Provide the (x, y) coordinate of the cell's center where the given text is located.  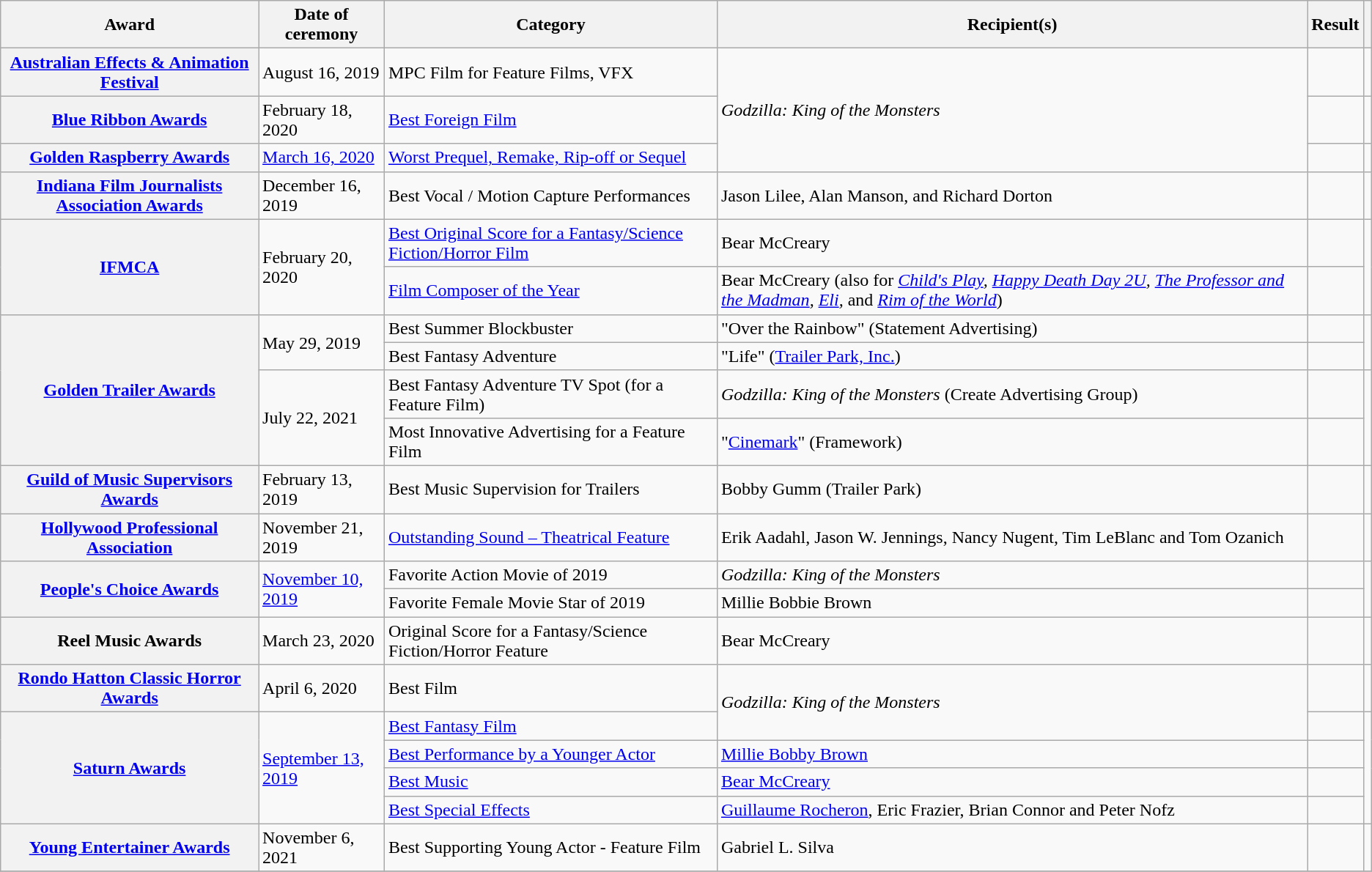
Gabriel L. Silva (1011, 847)
Category (550, 25)
February 13, 2019 (322, 489)
Most Innovative Advertising for a Feature Film (550, 441)
November 21, 2019 (322, 536)
December 16, 2019 (322, 195)
Best Performance by a Younger Actor (550, 754)
Golden Trailer Awards (130, 390)
Original Score for a Fantasy/Science Fiction/Horror Feature (550, 640)
Millie Bobby Brown (1011, 754)
Best Summer Blockbuster (550, 328)
Reel Music Awards (130, 640)
Best Supporting Young Actor - Feature Film (550, 847)
Favorite Female Movie Star of 2019 (550, 603)
Saturn Awards (130, 768)
August 16, 2019 (322, 72)
Best Fantasy Adventure TV Spot (for a Feature Film) (550, 394)
September 13, 2019 (322, 768)
Young Entertainer Awards (130, 847)
"Over the Rainbow" (Statement Advertising) (1011, 328)
Godzilla: King of the Monsters (Create Advertising Group) (1011, 394)
February 20, 2020 (322, 267)
Result (1335, 25)
Erik Aadahl, Jason W. Jennings, Nancy Nugent, Tim LeBlanc and Tom Ozanich (1011, 536)
Millie Bobbie Brown (1011, 603)
People's Choice Awards (130, 589)
IFMCA (130, 267)
Best Special Effects (550, 810)
February 18, 2020 (322, 120)
Recipient(s) (1011, 25)
Best Fantasy Adventure (550, 356)
July 22, 2021 (322, 418)
MPC Film for Feature Films, VFX (550, 72)
Best Music (550, 782)
Jason Lilee, Alan Manson, and Richard Dorton (1011, 195)
Outstanding Sound – Theatrical Feature (550, 536)
Bobby Gumm (Trailer Park) (1011, 489)
Bear McCreary (also for Child's Play, Happy Death Day 2U, The Professor and the Madman, Eli, and Rim of the World) (1011, 290)
Rondo Hatton Classic Horror Awards (130, 689)
Best Foreign Film (550, 120)
November 10, 2019 (322, 589)
Guild of Music Supervisors Awards (130, 489)
Best Fantasy Film (550, 726)
Film Composer of the Year (550, 290)
November 6, 2021 (322, 847)
"Cinemark" (Framework) (1011, 441)
March 16, 2020 (322, 158)
Australian Effects & Animation Festival (130, 72)
Hollywood Professional Association (130, 536)
Best Film (550, 689)
Best Original Score for a Fantasy/Science Fiction/Horror Film (550, 243)
May 29, 2019 (322, 342)
Indiana Film Journalists Association Awards (130, 195)
Worst Prequel, Remake, Rip-off or Sequel (550, 158)
Award (130, 25)
March 23, 2020 (322, 640)
Date of ceremony (322, 25)
Golden Raspberry Awards (130, 158)
"Life" (Trailer Park, Inc.) (1011, 356)
April 6, 2020 (322, 689)
Best Vocal / Motion Capture Performances (550, 195)
Blue Ribbon Awards (130, 120)
Guillaume Rocheron, Eric Frazier, Brian Connor and Peter Nofz (1011, 810)
Favorite Action Movie of 2019 (550, 575)
Best Music Supervision for Trailers (550, 489)
